Locate the cell with the specified text and output its [x, y] center coordinate. 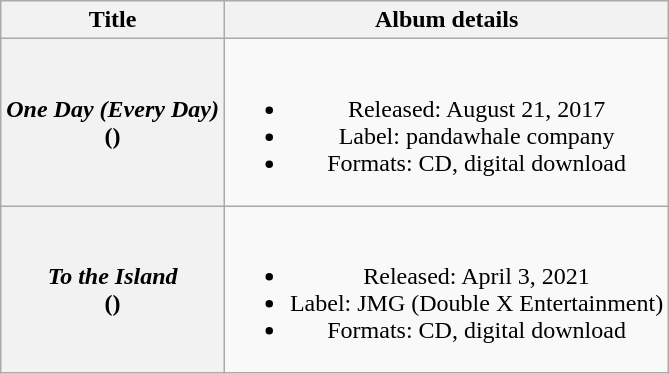
Title [113, 20]
Released: April 3, 2021Label: JMG (Double X Entertainment)Formats: CD, digital download [446, 290]
To the Island() [113, 290]
Released: August 21, 2017Label: pandawhale companyFormats: CD, digital download [446, 122]
Album details [446, 20]
One Day (Every Day)() [113, 122]
